Return the [x, y] coordinate for the center point of the cell that contains the specified text.  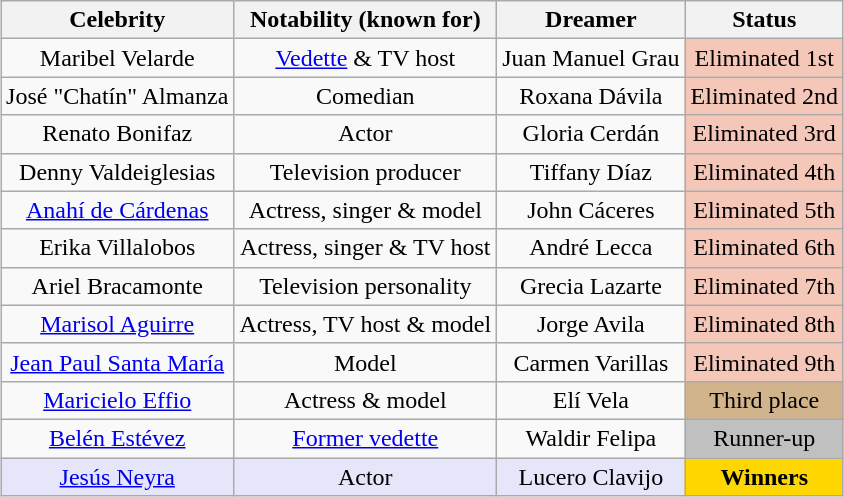
Eliminated 8th [764, 324]
Grecia Lazarte [591, 286]
Eliminated 4th [764, 172]
Denny Valdeiglesias [118, 172]
Eliminated 1st [764, 58]
Third place [764, 400]
Notability (known for) [366, 20]
Eliminated 6th [764, 248]
Comedian [366, 96]
Ariel Bracamonte [118, 286]
Renato Bonifaz [118, 134]
Model [366, 362]
Jean Paul Santa María [118, 362]
Jorge Avila [591, 324]
Status [764, 20]
Television personality [366, 286]
Actress & model [366, 400]
Juan Manuel Grau [591, 58]
Eliminated 3rd [764, 134]
Eliminated 9th [764, 362]
Actress, singer & TV host [366, 248]
Eliminated 7th [764, 286]
Celebrity [118, 20]
Lucero Clavijo [591, 477]
Dreamer [591, 20]
John Cáceres [591, 210]
André Lecca [591, 248]
Actress, singer & model [366, 210]
Television producer [366, 172]
Former vedette [366, 438]
Maribel Velarde [118, 58]
Eliminated 2nd [764, 96]
Gloria Cerdán [591, 134]
Belén Estévez [118, 438]
Carmen Varillas [591, 362]
Waldir Felipa [591, 438]
Tiffany Díaz [591, 172]
Maricielo Effio [118, 400]
Anahí de Cárdenas [118, 210]
Eliminated 5th [764, 210]
Actress, TV host & model [366, 324]
Runner-up [764, 438]
Erika Villalobos [118, 248]
José "Chatín" Almanza [118, 96]
Roxana Dávila [591, 96]
Vedette & TV host [366, 58]
Jesús Neyra [118, 477]
Marisol Aguirre [118, 324]
Elí Vela [591, 400]
Winners [764, 477]
